From the cell containing the given text, extract its center point as (x, y) coordinate. 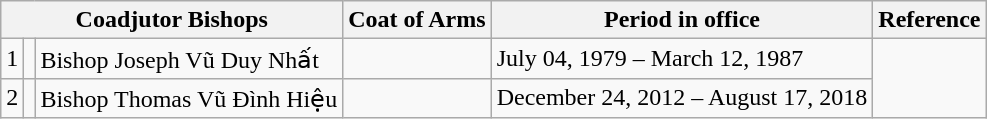
Coat of Arms (417, 20)
Period in office (682, 20)
Bishop Joseph Vũ Duy Nhất (189, 59)
July 04, 1979 – March 12, 1987 (682, 59)
2 (12, 98)
Bishop Thomas Vũ Đình Hiệu (189, 98)
1 (12, 59)
Coadjutor Bishops (172, 20)
Reference (930, 20)
December 24, 2012 – August 17, 2018 (682, 98)
